From the cell containing the given text, extract its center point as (x, y) coordinate. 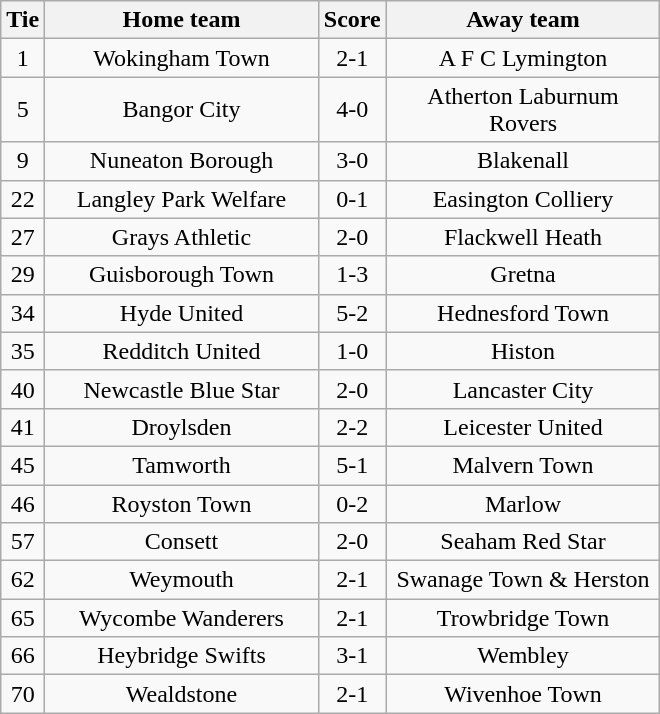
Gretna (523, 275)
9 (23, 161)
0-1 (352, 199)
66 (23, 656)
Droylsden (182, 427)
A F C Lymington (523, 58)
Heybridge Swifts (182, 656)
Grays Athletic (182, 237)
65 (23, 618)
Atherton Laburnum Rovers (523, 110)
Tamworth (182, 465)
2-2 (352, 427)
Bangor City (182, 110)
34 (23, 313)
Weymouth (182, 580)
29 (23, 275)
Blakenall (523, 161)
Newcastle Blue Star (182, 389)
5-1 (352, 465)
Nuneaton Borough (182, 161)
62 (23, 580)
35 (23, 351)
41 (23, 427)
Seaham Red Star (523, 542)
Hyde United (182, 313)
Histon (523, 351)
Trowbridge Town (523, 618)
57 (23, 542)
Guisborough Town (182, 275)
Tie (23, 20)
70 (23, 694)
Consett (182, 542)
3-1 (352, 656)
Redditch United (182, 351)
Easington Colliery (523, 199)
1-3 (352, 275)
0-2 (352, 503)
46 (23, 503)
Score (352, 20)
Flackwell Heath (523, 237)
5 (23, 110)
Wealdstone (182, 694)
27 (23, 237)
Langley Park Welfare (182, 199)
3-0 (352, 161)
Wivenhoe Town (523, 694)
1-0 (352, 351)
40 (23, 389)
Home team (182, 20)
5-2 (352, 313)
Lancaster City (523, 389)
Hednesford Town (523, 313)
Marlow (523, 503)
Wokingham Town (182, 58)
Away team (523, 20)
Wycombe Wanderers (182, 618)
45 (23, 465)
22 (23, 199)
Royston Town (182, 503)
Swanage Town & Herston (523, 580)
Leicester United (523, 427)
Malvern Town (523, 465)
1 (23, 58)
Wembley (523, 656)
4-0 (352, 110)
